Return the [X, Y] coordinate for the center point of the cell that contains the specified text.  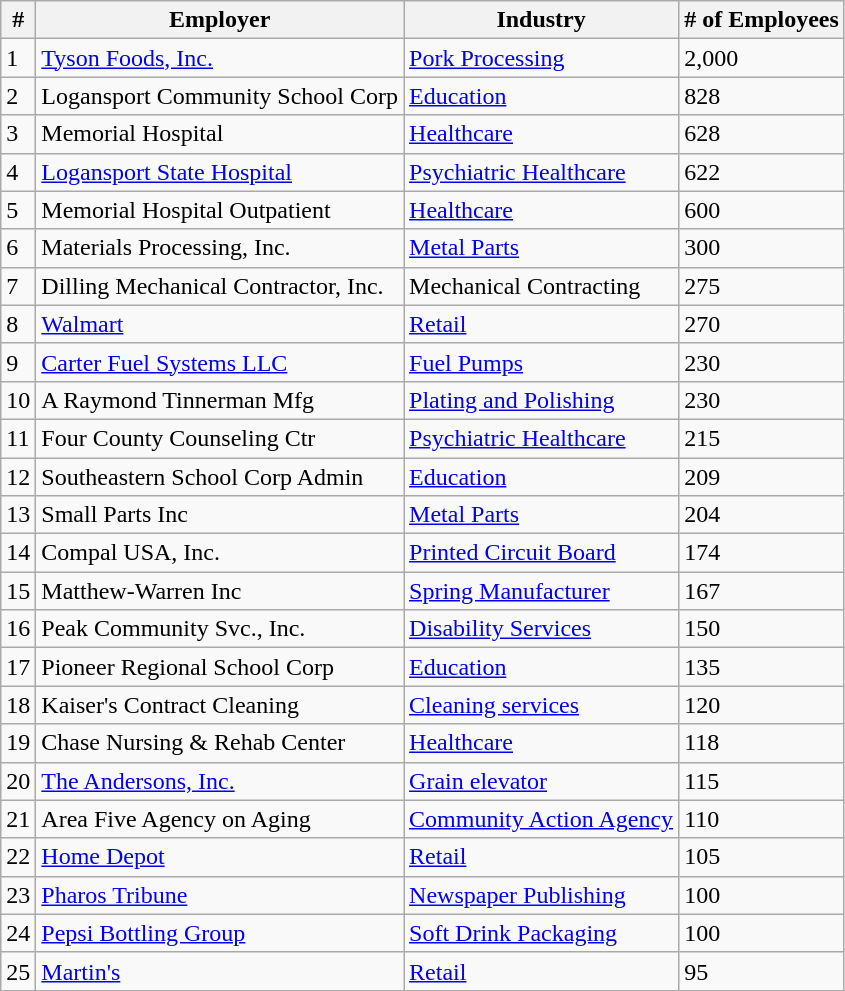
23 [18, 895]
8 [18, 324]
Disability Services [542, 629]
Memorial Hospital [220, 134]
A Raymond Tinnerman Mfg [220, 400]
120 [762, 705]
Soft Drink Packaging [542, 933]
Martin's [220, 971]
Grain elevator [542, 781]
6 [18, 248]
Logansport Community School Corp [220, 96]
270 [762, 324]
16 [18, 629]
Cleaning services [542, 705]
Printed Circuit Board [542, 553]
95 [762, 971]
135 [762, 667]
5 [18, 210]
14 [18, 553]
600 [762, 210]
Small Parts Inc [220, 515]
4 [18, 172]
17 [18, 667]
Mechanical Contracting [542, 286]
115 [762, 781]
Peak Community Svc., Inc. [220, 629]
20 [18, 781]
21 [18, 819]
7 [18, 286]
# of Employees [762, 20]
105 [762, 857]
167 [762, 591]
Carter Fuel Systems LLC [220, 362]
Area Five Agency on Aging [220, 819]
Walmart [220, 324]
110 [762, 819]
622 [762, 172]
209 [762, 477]
Fuel Pumps [542, 362]
Materials Processing, Inc. [220, 248]
2,000 [762, 58]
Spring Manufacturer [542, 591]
275 [762, 286]
Pepsi Bottling Group [220, 933]
24 [18, 933]
Plating and Polishing [542, 400]
3 [18, 134]
Industry [542, 20]
Newspaper Publishing [542, 895]
22 [18, 857]
Compal USA, Inc. [220, 553]
25 [18, 971]
Southeastern School Corp Admin [220, 477]
Pioneer Regional School Corp [220, 667]
628 [762, 134]
118 [762, 743]
13 [18, 515]
11 [18, 438]
204 [762, 515]
150 [762, 629]
Four County Counseling Ctr [220, 438]
10 [18, 400]
9 [18, 362]
828 [762, 96]
Dilling Mechanical Contractor, Inc. [220, 286]
Employer [220, 20]
Home Depot [220, 857]
Tyson Foods, Inc. [220, 58]
Community Action Agency [542, 819]
1 [18, 58]
Memorial Hospital Outpatient [220, 210]
Kaiser's Contract Cleaning [220, 705]
300 [762, 248]
Matthew-Warren Inc [220, 591]
15 [18, 591]
19 [18, 743]
Pork Processing [542, 58]
18 [18, 705]
Pharos Tribune [220, 895]
Chase Nursing & Rehab Center [220, 743]
2 [18, 96]
# [18, 20]
The Andersons, Inc. [220, 781]
174 [762, 553]
215 [762, 438]
12 [18, 477]
Logansport State Hospital [220, 172]
